Capture the cell that displays the provided text and extract its [X, Y] central coordinate. 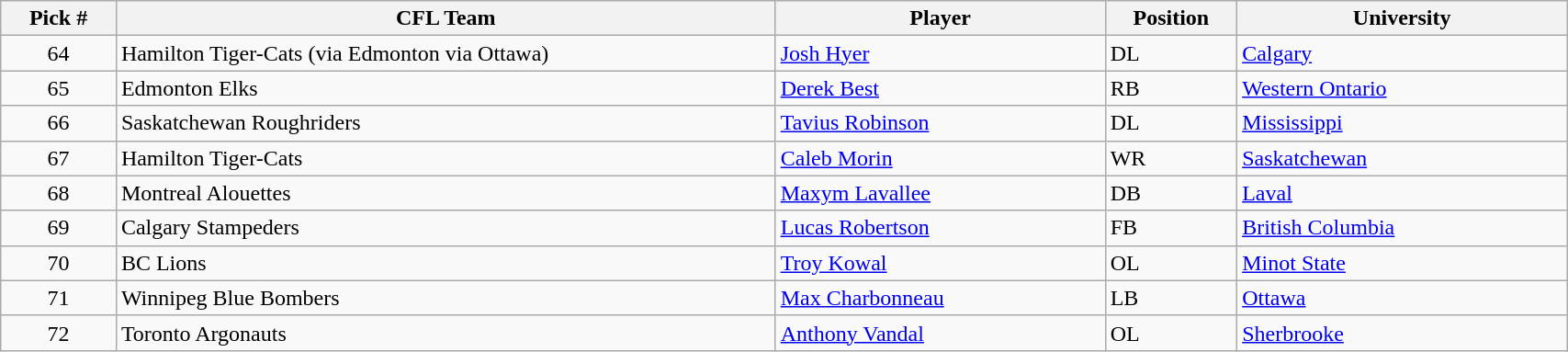
Max Charbonneau [941, 298]
Maxym Lavallee [941, 193]
BC Lions [446, 263]
Hamilton Tiger-Cats (via Edmonton via Ottawa) [446, 53]
71 [59, 298]
Troy Kowal [941, 263]
FB [1171, 228]
Caleb Morin [941, 158]
64 [59, 53]
University [1402, 18]
66 [59, 123]
Laval [1402, 193]
CFL Team [446, 18]
Calgary Stampeders [446, 228]
Sherbrooke [1402, 333]
Toronto Argonauts [446, 333]
British Columbia [1402, 228]
Tavius Robinson [941, 123]
Derek Best [941, 88]
72 [59, 333]
69 [59, 228]
Ottawa [1402, 298]
Western Ontario [1402, 88]
RB [1171, 88]
Josh Hyer [941, 53]
Hamilton Tiger-Cats [446, 158]
Montreal Alouettes [446, 193]
Position [1171, 18]
Minot State [1402, 263]
65 [59, 88]
Saskatchewan Roughriders [446, 123]
70 [59, 263]
Winnipeg Blue Bombers [446, 298]
DB [1171, 193]
Edmonton Elks [446, 88]
Player [941, 18]
LB [1171, 298]
Lucas Robertson [941, 228]
Anthony Vandal [941, 333]
Mississippi [1402, 123]
67 [59, 158]
Pick # [59, 18]
68 [59, 193]
WR [1171, 158]
Calgary [1402, 53]
Saskatchewan [1402, 158]
